Return the [X, Y] coordinate for the center point of the cell that contains the specified text.  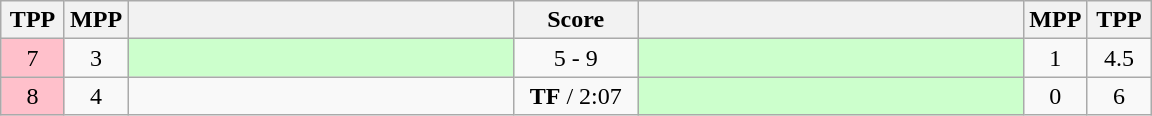
4 [96, 96]
4.5 [1119, 58]
1 [1056, 58]
TF / 2:07 [576, 96]
5 - 9 [576, 58]
3 [96, 58]
8 [33, 96]
Score [576, 20]
6 [1119, 96]
0 [1056, 96]
7 [33, 58]
